Detect which cell encompasses the target text, then output its (X, Y) center coordinate. 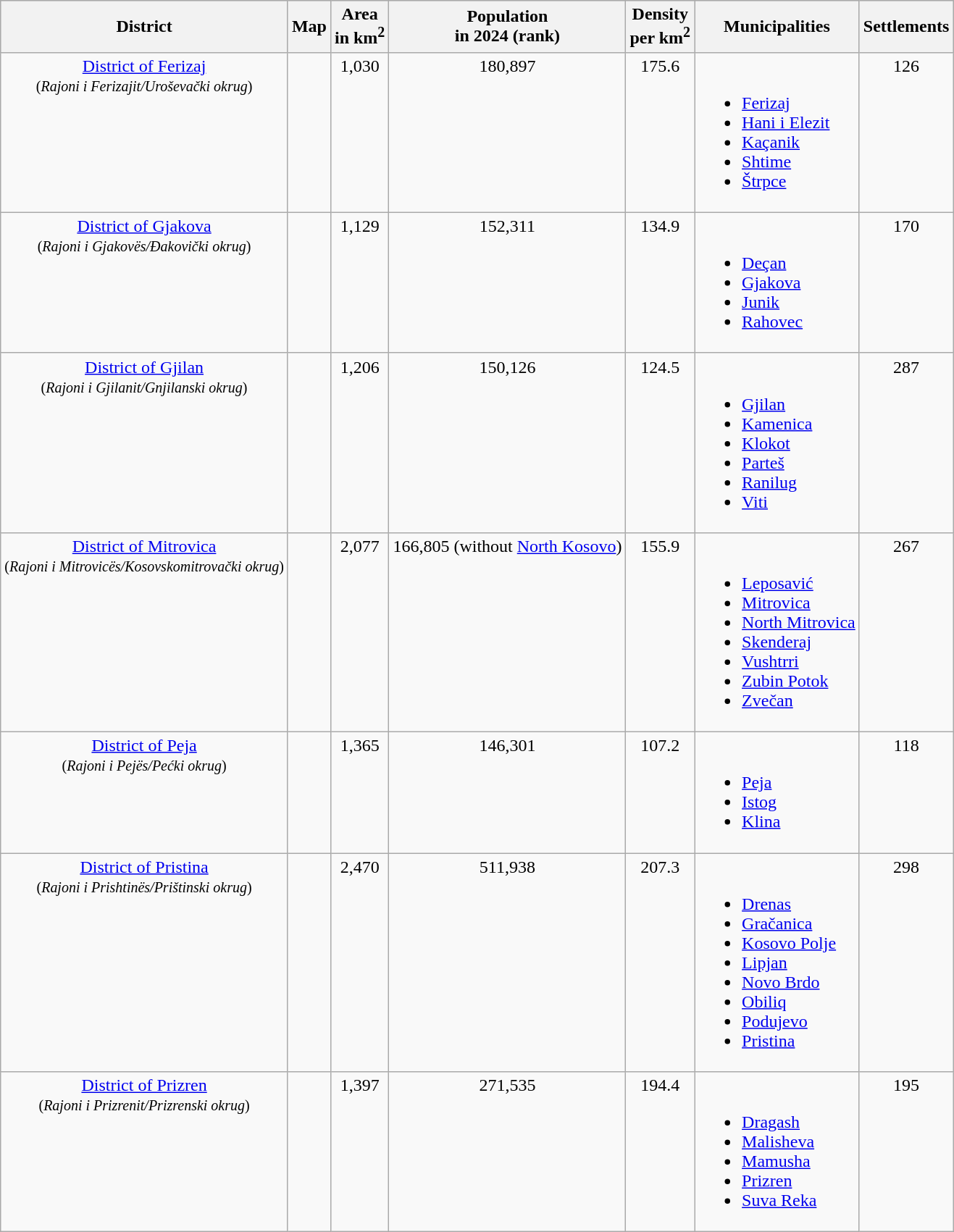
2,470 (359, 963)
118 (906, 792)
2,077 (359, 632)
126 (906, 132)
Municipalities (777, 27)
Area in km2 (359, 27)
271,535 (507, 1152)
FerizajHani i ElezitKaçanikShtimeŠtrpce (777, 132)
District of Mitrovica (Rajoni i Mitrovicës/Kosovskomitrovački okrug) (145, 632)
298 (906, 963)
1,397 (359, 1152)
124.5 (661, 443)
146,301 (507, 792)
District of Gjilan (Rajoni i Gjilanit/Gnjilanski okrug) (145, 443)
DragashMalishevaMamushaPrizrenSuva Reka (777, 1152)
152,311 (507, 282)
LeposavićMitrovicaNorth MitrovicaSkenderajVushtrriZubin PotokZvečan (777, 632)
207.3 (661, 963)
District of Ferizaj (Rajoni i Ferizajit/Uroševački okrug) (145, 132)
150,126 (507, 443)
287 (906, 443)
1,206 (359, 443)
1,365 (359, 792)
District of Prizren (Rajoni i Prizrenit/Prizrenski okrug) (145, 1152)
PejaIstogKlina (777, 792)
107.2 (661, 792)
175.6 (661, 132)
511,938 (507, 963)
194.4 (661, 1152)
166,805 (without North Kosovo) (507, 632)
195 (906, 1152)
170 (906, 282)
Settlements (906, 27)
Densityper km2 (661, 27)
District (145, 27)
180,897 (507, 132)
District of Peja (Rajoni i Pejës/Pećki okrug) (145, 792)
1,129 (359, 282)
District of Gjakova (Rajoni i Gjakovës/Đakovički okrug) (145, 282)
Map (309, 27)
GjilanKamenicaKlokotPartešRanilugViti (777, 443)
134.9 (661, 282)
155.9 (661, 632)
1,030 (359, 132)
267 (906, 632)
Population in 2024 (rank) (507, 27)
District of Pristina (Rajoni i Prishtinës/Prištinski okrug) (145, 963)
DeçanGjakovaJunikRahovec (777, 282)
DrenasGračanicaKosovo PoljeLipjanNovo BrdoObiliqPodujevoPristina (777, 963)
